Output the [x, y] coordinate of the center of the cell containing the given text.  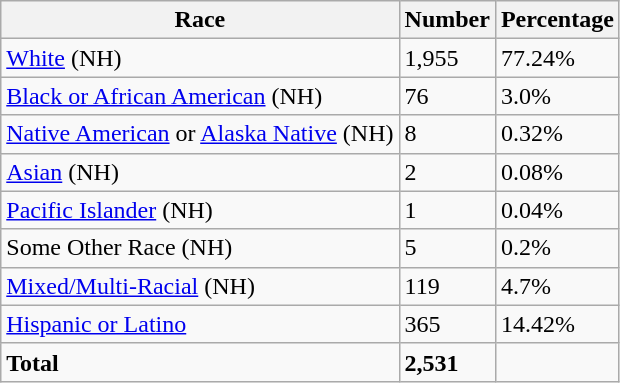
5 [447, 248]
Pacific Islander (NH) [200, 210]
1,955 [447, 58]
Hispanic or Latino [200, 324]
Native American or Alaska Native (NH) [200, 134]
Asian (NH) [200, 172]
Race [200, 20]
2 [447, 172]
0.04% [557, 210]
0.32% [557, 134]
119 [447, 286]
3.0% [557, 96]
Number [447, 20]
Total [200, 362]
77.24% [557, 58]
White (NH) [200, 58]
76 [447, 96]
0.2% [557, 248]
Percentage [557, 20]
8 [447, 134]
365 [447, 324]
Black or African American (NH) [200, 96]
1 [447, 210]
0.08% [557, 172]
14.42% [557, 324]
2,531 [447, 362]
Some Other Race (NH) [200, 248]
Mixed/Multi-Racial (NH) [200, 286]
4.7% [557, 286]
